Locate the cell with the specified text and output its (x, y) center coordinate. 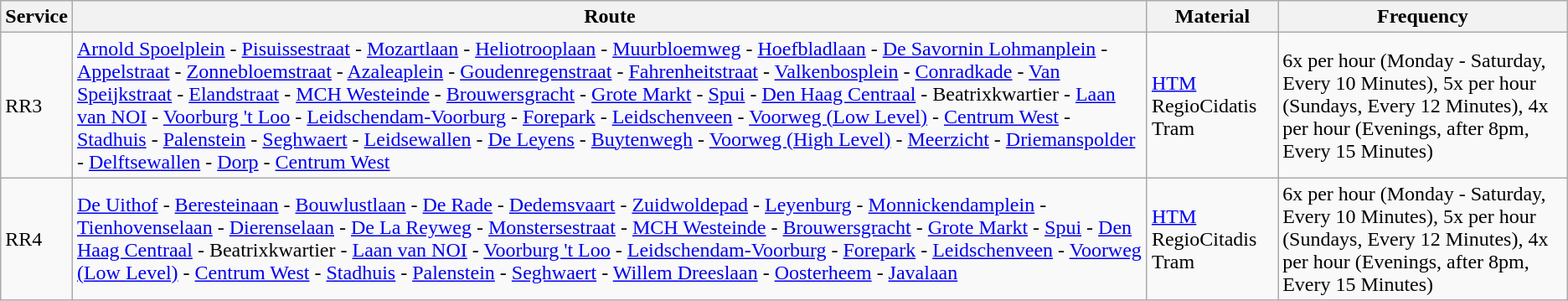
Frequency (1423, 17)
Route (610, 17)
HTM RegioCidatis Tram (1212, 106)
HTM RegioCitadis Tram (1212, 239)
Material (1212, 17)
RR4 (37, 239)
RR3 (37, 106)
Service (37, 17)
